Capture the cell that displays the provided text and extract its (x, y) central coordinate. 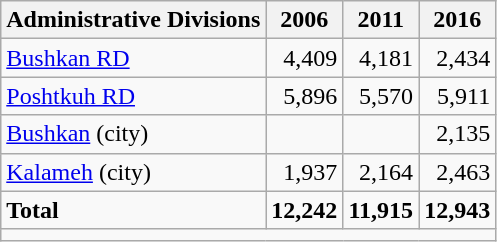
2006 (304, 20)
Bushkan RD (134, 58)
11,915 (381, 210)
2,463 (458, 172)
4,409 (304, 58)
2016 (458, 20)
Administrative Divisions (134, 20)
2011 (381, 20)
1,937 (304, 172)
Bushkan (city) (134, 134)
4,181 (381, 58)
12,943 (458, 210)
Poshtkuh RD (134, 96)
2,164 (381, 172)
5,570 (381, 96)
Kalameh (city) (134, 172)
5,896 (304, 96)
Total (134, 210)
5,911 (458, 96)
12,242 (304, 210)
2,135 (458, 134)
2,434 (458, 58)
